Return (x, y) of the center of cell containing provided text 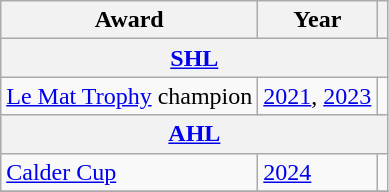
Calder Cup (130, 172)
2024 (318, 172)
2021, 2023 (318, 96)
Year (318, 20)
Award (130, 20)
Le Mat Trophy champion (130, 96)
AHL (194, 134)
SHL (194, 58)
